Determine the (X, Y) coordinate at the center of the cell enclosing the given text.  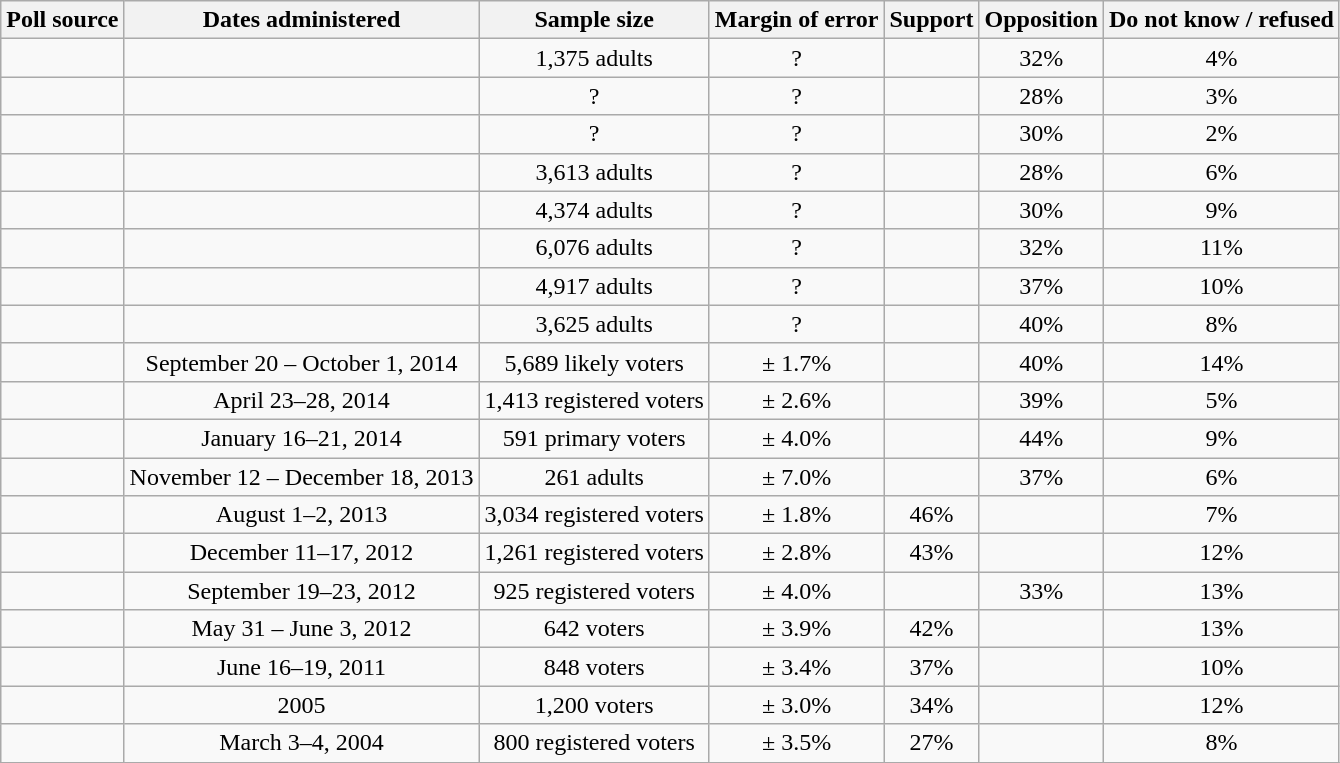
6,076 adults (594, 248)
1,375 adults (594, 58)
848 voters (594, 667)
± 3.9% (796, 629)
5,689 likely voters (594, 362)
261 adults (594, 477)
± 3.4% (796, 667)
1,413 registered voters (594, 400)
3% (1221, 96)
3,625 adults (594, 324)
± 2.6% (796, 400)
August 1–2, 2013 (302, 515)
December 11–17, 2012 (302, 553)
43% (932, 553)
Opposition (1041, 20)
33% (1041, 591)
± 1.7% (796, 362)
September 19–23, 2012 (302, 591)
11% (1221, 248)
November 12 – December 18, 2013 (302, 477)
Margin of error (796, 20)
May 31 – June 3, 2012 (302, 629)
± 1.8% (796, 515)
800 registered voters (594, 743)
591 primary voters (594, 438)
5% (1221, 400)
Dates administered (302, 20)
March 3–4, 2004 (302, 743)
34% (932, 705)
1,261 registered voters (594, 553)
± 7.0% (796, 477)
4% (1221, 58)
Poll source (62, 20)
Sample size (594, 20)
27% (932, 743)
7% (1221, 515)
3,034 registered voters (594, 515)
± 3.5% (796, 743)
44% (1041, 438)
April 23–28, 2014 (302, 400)
± 3.0% (796, 705)
4,917 adults (594, 286)
925 registered voters (594, 591)
46% (932, 515)
42% (932, 629)
Do not know / refused (1221, 20)
± 2.8% (796, 553)
14% (1221, 362)
4,374 adults (594, 210)
2005 (302, 705)
Support (932, 20)
June 16–19, 2011 (302, 667)
January 16–21, 2014 (302, 438)
September 20 – October 1, 2014 (302, 362)
39% (1041, 400)
642 voters (594, 629)
1,200 voters (594, 705)
2% (1221, 134)
3,613 adults (594, 172)
